From the cell containing the given text, extract its center point as [x, y] coordinate. 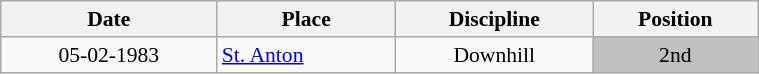
Downhill [494, 55]
Date [109, 19]
05-02-1983 [109, 55]
Position [676, 19]
2nd [676, 55]
Place [306, 19]
St. Anton [306, 55]
Discipline [494, 19]
